From the cell containing the given text, extract its center point as [x, y] coordinate. 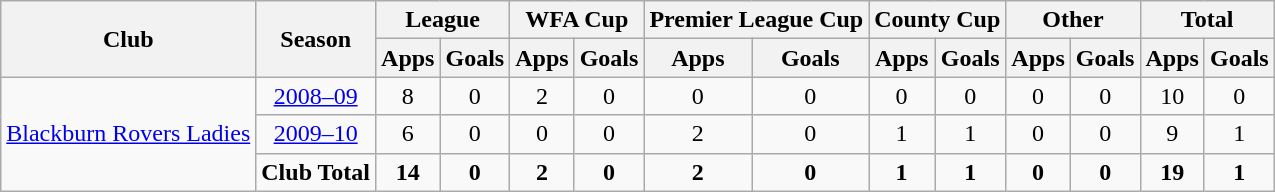
Other [1073, 20]
6 [408, 134]
Total [1207, 20]
2008–09 [316, 96]
Premier League Cup [756, 20]
10 [1172, 96]
9 [1172, 134]
Blackburn Rovers Ladies [128, 134]
Club [128, 39]
WFA Cup [577, 20]
League [443, 20]
Club Total [316, 172]
14 [408, 172]
8 [408, 96]
19 [1172, 172]
County Cup [938, 20]
2009–10 [316, 134]
Season [316, 39]
